Pinpoint the cell where the given text exists, returning its [x, y] midpoint coordinate. 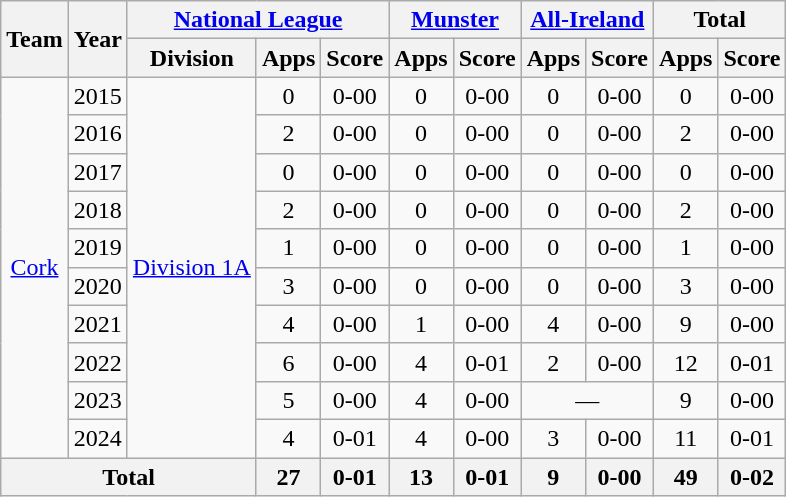
0-02 [752, 477]
— [587, 400]
6 [288, 362]
2018 [98, 210]
2024 [98, 438]
Year [98, 39]
2017 [98, 172]
Cork [35, 268]
12 [686, 362]
Munster [455, 20]
2023 [98, 400]
All-Ireland [587, 20]
Division 1A [192, 268]
2019 [98, 248]
49 [686, 477]
11 [686, 438]
Division [192, 58]
National League [258, 20]
2016 [98, 134]
2015 [98, 96]
Team [35, 39]
2022 [98, 362]
5 [288, 400]
2020 [98, 286]
2021 [98, 324]
13 [421, 477]
27 [288, 477]
